Output the (x, y) coordinate of the center of the cell containing the given text.  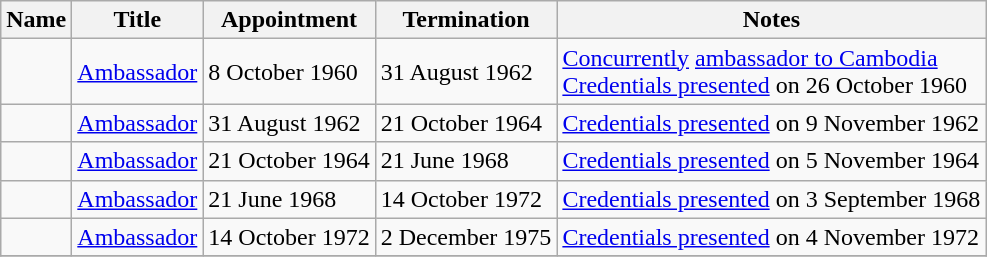
Credentials presented on 3 September 1968 (772, 199)
Notes (772, 20)
Termination (466, 20)
Title (138, 20)
Credentials presented on 4 November 1972 (772, 237)
8 October 1960 (289, 72)
Name (36, 20)
Concurrently ambassador to CambodiaCredentials presented on 26 October 1960 (772, 72)
Credentials presented on 9 November 1962 (772, 123)
Credentials presented on 5 November 1964 (772, 161)
Appointment (289, 20)
2 December 1975 (466, 237)
